Pinpoint the cell where the given text exists, returning its [x, y] midpoint coordinate. 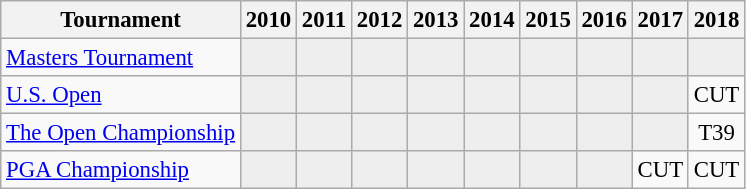
2015 [548, 20]
2018 [716, 20]
2014 [492, 20]
2017 [660, 20]
T39 [716, 133]
2010 [268, 20]
PGA Championship [121, 170]
U.S. Open [121, 95]
Masters Tournament [121, 58]
2012 [379, 20]
2013 [436, 20]
The Open Championship [121, 133]
Tournament [121, 20]
2016 [604, 20]
2011 [324, 20]
